Find where the given text appears and provide that cell's center as (X, Y) coordinate. 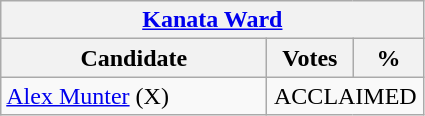
Kanata Ward (212, 20)
Alex Munter (X) (134, 96)
Votes (310, 58)
% (388, 58)
Candidate (134, 58)
ACCLAIMED (346, 96)
